For the text-containing cell, return its midpoint in (X, Y) coordinate format. 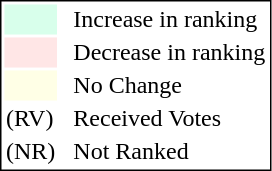
(NR) (30, 151)
Not Ranked (170, 151)
No Change (170, 85)
(RV) (30, 119)
Decrease in ranking (170, 53)
Increase in ranking (170, 19)
Received Votes (170, 119)
